Extract the (x, y) coordinate from the center of the cell holding the provided text.  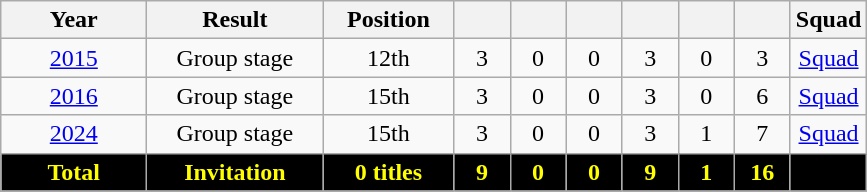
0 titles (388, 172)
2016 (74, 96)
2015 (74, 58)
Invitation (235, 172)
Total (74, 172)
Position (388, 20)
16 (762, 172)
2024 (74, 134)
7 (762, 134)
Year (74, 20)
12th (388, 58)
6 (762, 96)
Result (235, 20)
